Extract the [X, Y] coordinate from the center of the cell holding the provided text.  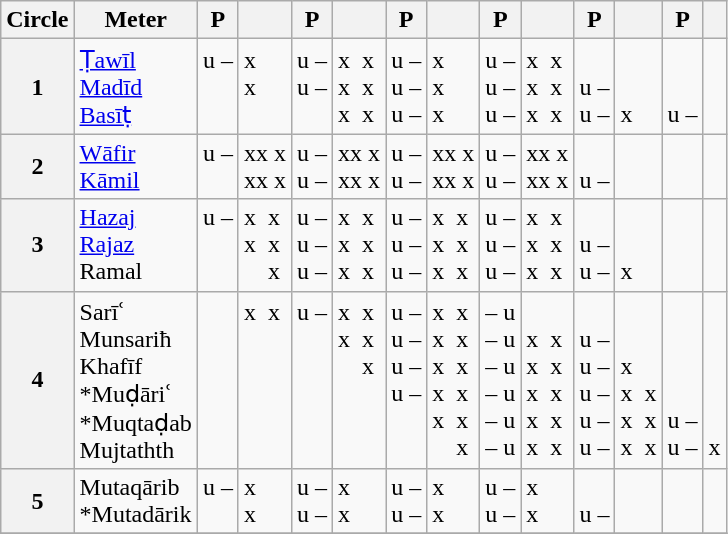
1 [38, 86]
xxx [454, 86]
x xx xx xx xx x [548, 380]
ṬawīlMadīdBasīṭ [136, 86]
Mutaqārib*Mutadārik [136, 502]
4 [38, 380]
xx xx xx x [638, 380]
5 [38, 502]
u –u –u –u – [406, 380]
WāfirKāmil [136, 166]
2 [38, 166]
Circle [38, 20]
HazajRajazRamal [136, 245]
3 [38, 245]
x xx xx xx xx x x [454, 380]
u –u –u –u –u – [594, 380]
Meter [136, 20]
– u– u– u– u– u– u [500, 380]
SarīʿMunsariħKhafīf*Muḍāriʿ*MuqtaḍabMujtathth [136, 380]
